For the text-containing cell, return its midpoint in [X, Y] coordinate format. 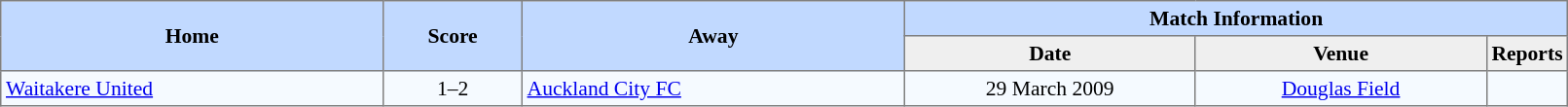
Match Information [1236, 18]
Home [193, 36]
Douglas Field [1341, 89]
Date [1049, 53]
Away [712, 36]
Score [453, 36]
Waitakere United [193, 89]
1–2 [453, 89]
Venue [1341, 53]
29 March 2009 [1049, 89]
Auckland City FC [712, 89]
Reports [1527, 53]
